Locate the cell with the specified text and output its [x, y] center coordinate. 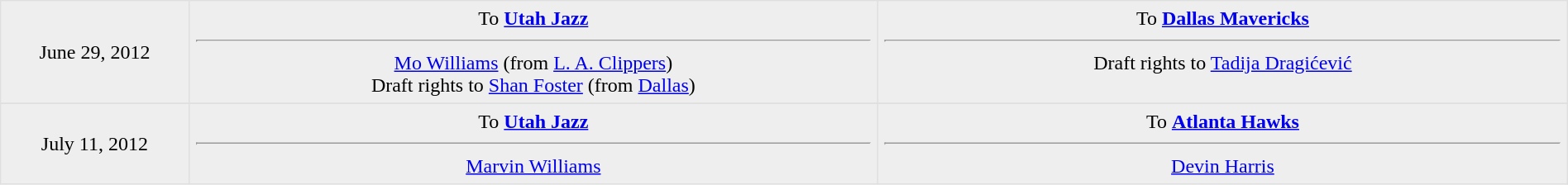
July 11, 2012 [94, 144]
To Dallas MavericksDraft rights to Tadija Dragićević [1223, 52]
To Utah JazzMarvin Williams [533, 144]
To Atlanta HawksDevin Harris [1223, 144]
June 29, 2012 [94, 52]
To Utah JazzMo Williams (from L. A. Clippers)Draft rights to Shan Foster (from Dallas) [533, 52]
